Identify which cell holds the provided text, then report its [X, Y] central coordinate. 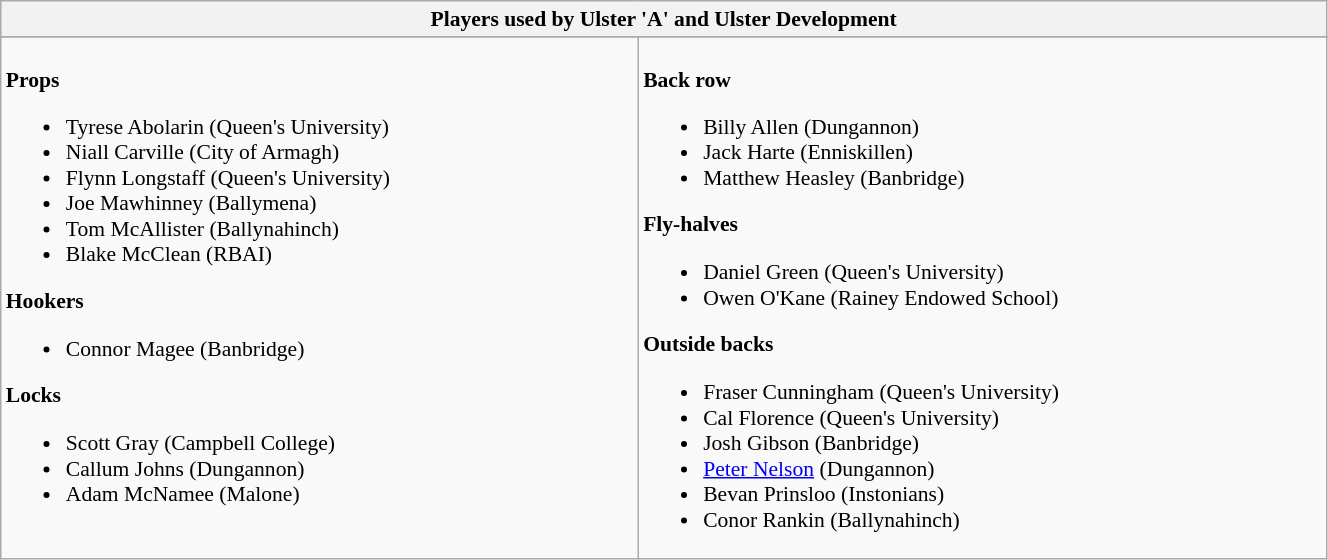
Players used by Ulster 'A' and Ulster Development [664, 19]
